Find where the given text appears and provide that cell's center as [x, y] coordinate. 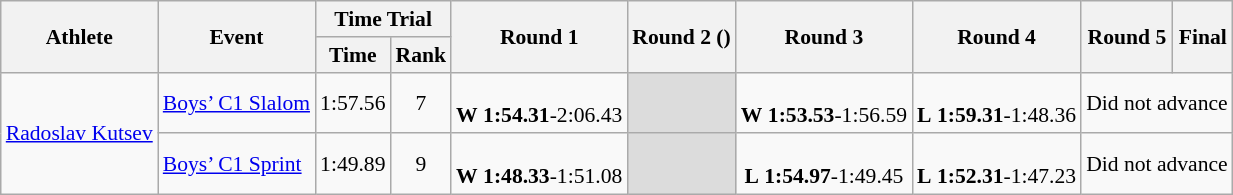
Final [1203, 36]
Time Trial [383, 19]
Boys’ C1 Sprint [236, 164]
W 1:48.33-1:51.08 [539, 164]
Boys’ C1 Slalom [236, 102]
L 1:52.31-1:47.23 [996, 164]
Radoslav Kutsev [80, 133]
Round 4 [996, 36]
Round 3 [824, 36]
Round 5 [1127, 36]
L 1:54.97-1:49.45 [824, 164]
7 [422, 102]
Time [352, 55]
1:49.89 [352, 164]
9 [422, 164]
Athlete [80, 36]
W 1:53.53-1:56.59 [824, 102]
Round 2 () [681, 36]
W 1:54.31-2:06.43 [539, 102]
Rank [422, 55]
Round 1 [539, 36]
L 1:59.31-1:48.36 [996, 102]
1:57.56 [352, 102]
Event [236, 36]
